Detect which cell encompasses the target text, then output its (x, y) center coordinate. 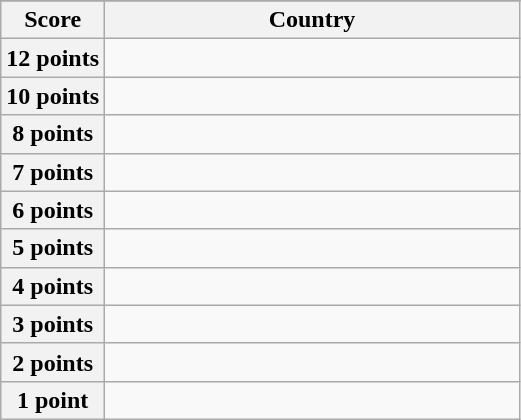
7 points (53, 172)
12 points (53, 58)
2 points (53, 362)
Score (53, 20)
10 points (53, 96)
8 points (53, 134)
Country (312, 20)
3 points (53, 324)
4 points (53, 286)
6 points (53, 210)
5 points (53, 248)
1 point (53, 400)
